Scan for the cell matching the given text and deliver its (X, Y) coordinate at center. 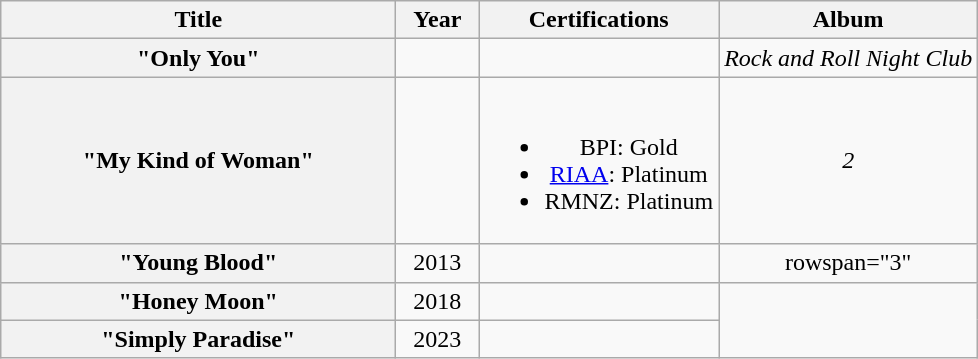
Rock and Roll Night Club (848, 58)
Album (848, 20)
2018 (438, 301)
"Only You" (198, 58)
2013 (438, 263)
Title (198, 20)
2 (848, 160)
2023 (438, 339)
Year (438, 20)
rowspan="3" (848, 263)
BPI: GoldRIAA: PlatinumRMNZ: Platinum (599, 160)
"Young Blood" (198, 263)
"My Kind of Woman" (198, 160)
"Honey Moon" (198, 301)
"Simply Paradise" (198, 339)
Certifications (599, 20)
